Find where the given text appears and provide that cell's center as (X, Y) coordinate. 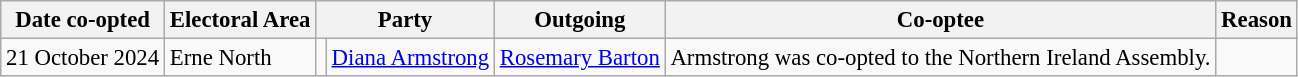
Co-optee (940, 20)
Reason (1256, 20)
Outgoing (580, 20)
Rosemary Barton (580, 58)
21 October 2024 (83, 58)
Party (406, 20)
Date co-opted (83, 20)
Armstrong was co-opted to the Northern Ireland Assembly. (940, 58)
Diana Armstrong (410, 58)
Electoral Area (240, 20)
Erne North (240, 58)
